Determine the (X, Y) coordinate at the center of the cell enclosing the given text.  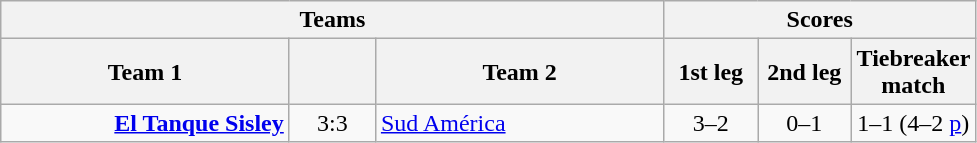
1–1 (4–2 p) (913, 123)
Scores (820, 20)
Team 2 (520, 72)
3:3 (332, 123)
Sud América (520, 123)
Team 1 (146, 72)
0–1 (805, 123)
Tiebreaker match (913, 72)
3–2 (711, 123)
1st leg (711, 72)
2nd leg (805, 72)
El Tanque Sisley (146, 123)
Teams (332, 20)
